Return the (x, y) coordinate for the center point of the cell that contains the specified text.  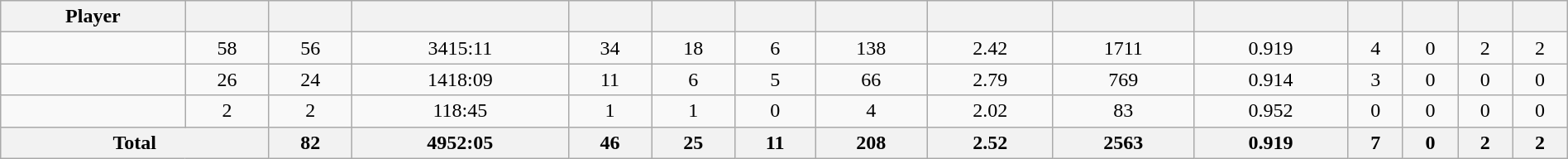
2.79 (990, 79)
7 (1375, 142)
3415:11 (461, 48)
24 (311, 79)
118:45 (461, 111)
1711 (1123, 48)
82 (311, 142)
0.952 (1270, 111)
58 (227, 48)
56 (311, 48)
25 (693, 142)
4952:05 (461, 142)
2563 (1123, 142)
66 (872, 79)
Total (135, 142)
138 (872, 48)
Player (93, 17)
34 (610, 48)
18 (693, 48)
26 (227, 79)
3 (1375, 79)
1418:09 (461, 79)
769 (1123, 79)
2.42 (990, 48)
2.02 (990, 111)
83 (1123, 111)
0.914 (1270, 79)
208 (872, 142)
5 (776, 79)
46 (610, 142)
2.52 (990, 142)
